Find where the given text appears and provide that cell's center as [x, y] coordinate. 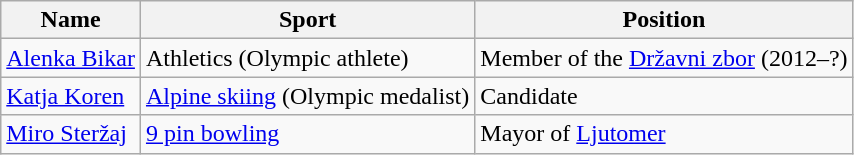
Name [71, 20]
Position [664, 20]
Katja Koren [71, 96]
Mayor of Ljutomer [664, 134]
Alpine skiing (Olympic medalist) [307, 96]
Member of the Državni zbor (2012–?) [664, 58]
Athletics (Olympic athlete) [307, 58]
Sport [307, 20]
Candidate [664, 96]
Miro Steržaj [71, 134]
Alenka Bikar [71, 58]
9 pin bowling [307, 134]
